From the cell containing the given text, extract its center point as [X, Y] coordinate. 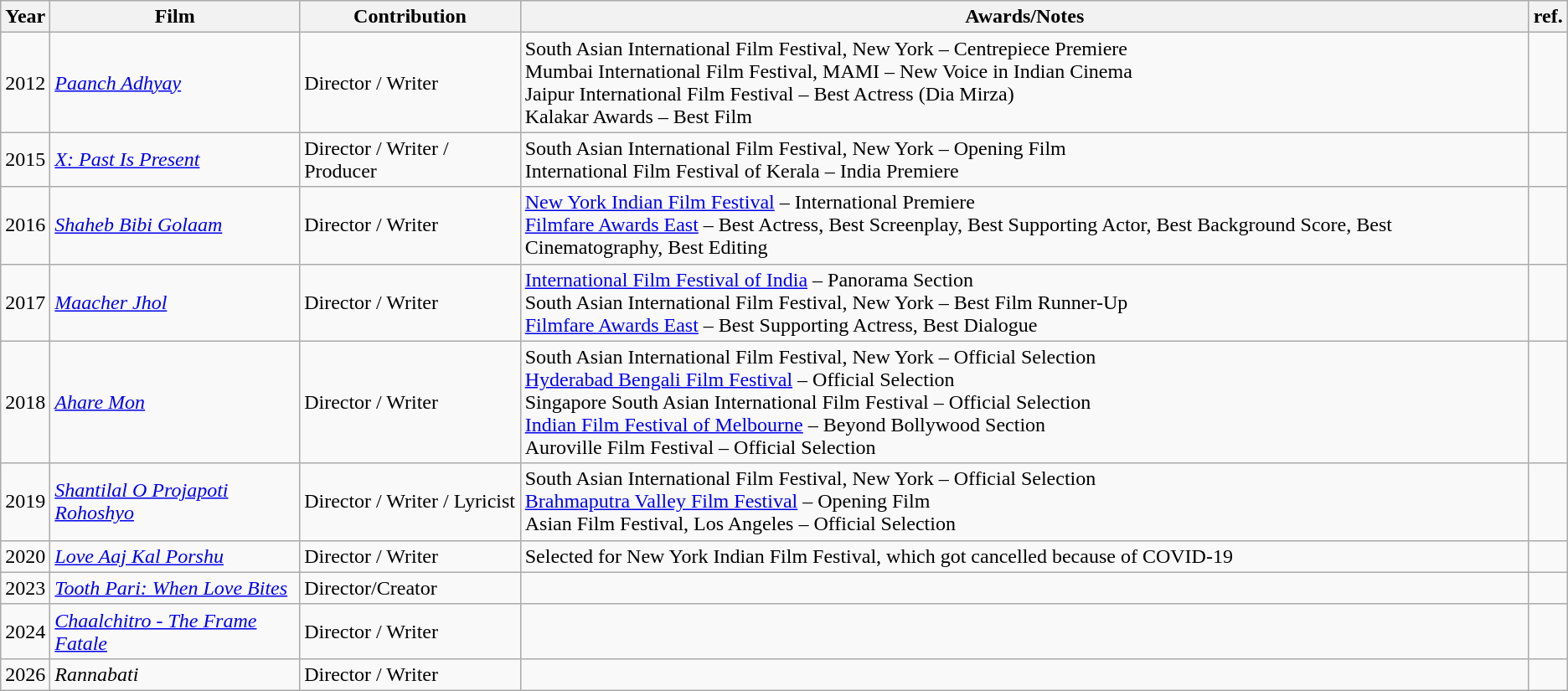
X: Past Is Present [175, 159]
Selected for New York Indian Film Festival, which got cancelled because of COVID-19 [1024, 556]
2020 [25, 556]
ref. [1548, 17]
Director / Writer / Lyricist [410, 502]
Paanch Adhyay [175, 82]
Contribution [410, 17]
Awards/Notes [1024, 17]
Tooth Pari: When Love Bites [175, 588]
Maacher Jhol [175, 302]
2016 [25, 225]
2012 [25, 82]
2026 [25, 674]
2015 [25, 159]
Ahare Mon [175, 402]
Shantilal O Projapoti Rohoshyo [175, 502]
South Asian International Film Festival, New York – Opening FilmInternational Film Festival of Kerala – India Premiere [1024, 159]
2018 [25, 402]
Love Aaj Kal Porshu [175, 556]
2017 [25, 302]
2019 [25, 502]
Film [175, 17]
Year [25, 17]
Director / Writer / Producer [410, 159]
Shaheb Bibi Golaam [175, 225]
2024 [25, 632]
2023 [25, 588]
Chaalchitro - The Frame Fatale [175, 632]
Director/Creator [410, 588]
Rannabati [175, 674]
